Return (X, Y) of the center of cell containing provided text 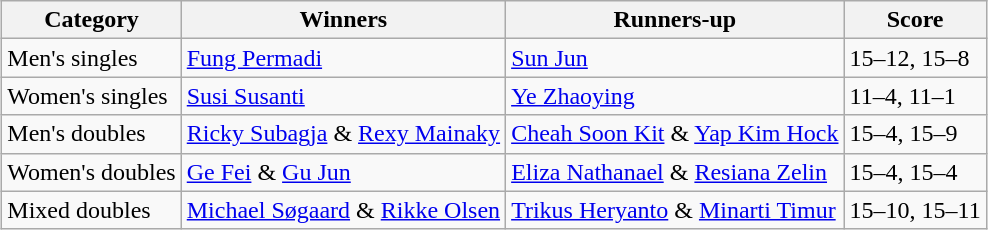
Ye Zhaoying (675, 96)
Sun Jun (675, 58)
Fung Permadi (343, 58)
Score (915, 20)
15–10, 15–11 (915, 210)
Winners (343, 20)
Cheah Soon Kit & Yap Kim Hock (675, 134)
Michael Søgaard & Rikke Olsen (343, 210)
15–4, 15–4 (915, 172)
Eliza Nathanael & Resiana Zelin (675, 172)
Category (92, 20)
15–12, 15–8 (915, 58)
15–4, 15–9 (915, 134)
Runners-up (675, 20)
11–4, 11–1 (915, 96)
Women's doubles (92, 172)
Women's singles (92, 96)
Men's singles (92, 58)
Ge Fei & Gu Jun (343, 172)
Susi Susanti (343, 96)
Trikus Heryanto & Minarti Timur (675, 210)
Men's doubles (92, 134)
Mixed doubles (92, 210)
Ricky Subagja & Rexy Mainaky (343, 134)
